Provide the [x, y] coordinate of the cell's center where the given text is located.  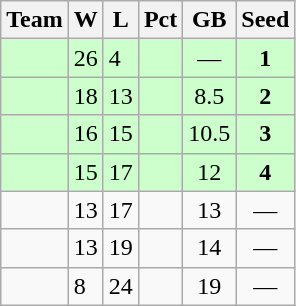
10.5 [210, 134]
1 [266, 58]
8.5 [210, 96]
24 [120, 286]
W [86, 20]
3 [266, 134]
18 [86, 96]
Seed [266, 20]
8 [86, 286]
14 [210, 248]
2 [266, 96]
16 [86, 134]
Pct [160, 20]
12 [210, 172]
GB [210, 20]
26 [86, 58]
Team [35, 20]
L [120, 20]
